Return (X, Y) of the center of cell containing provided text 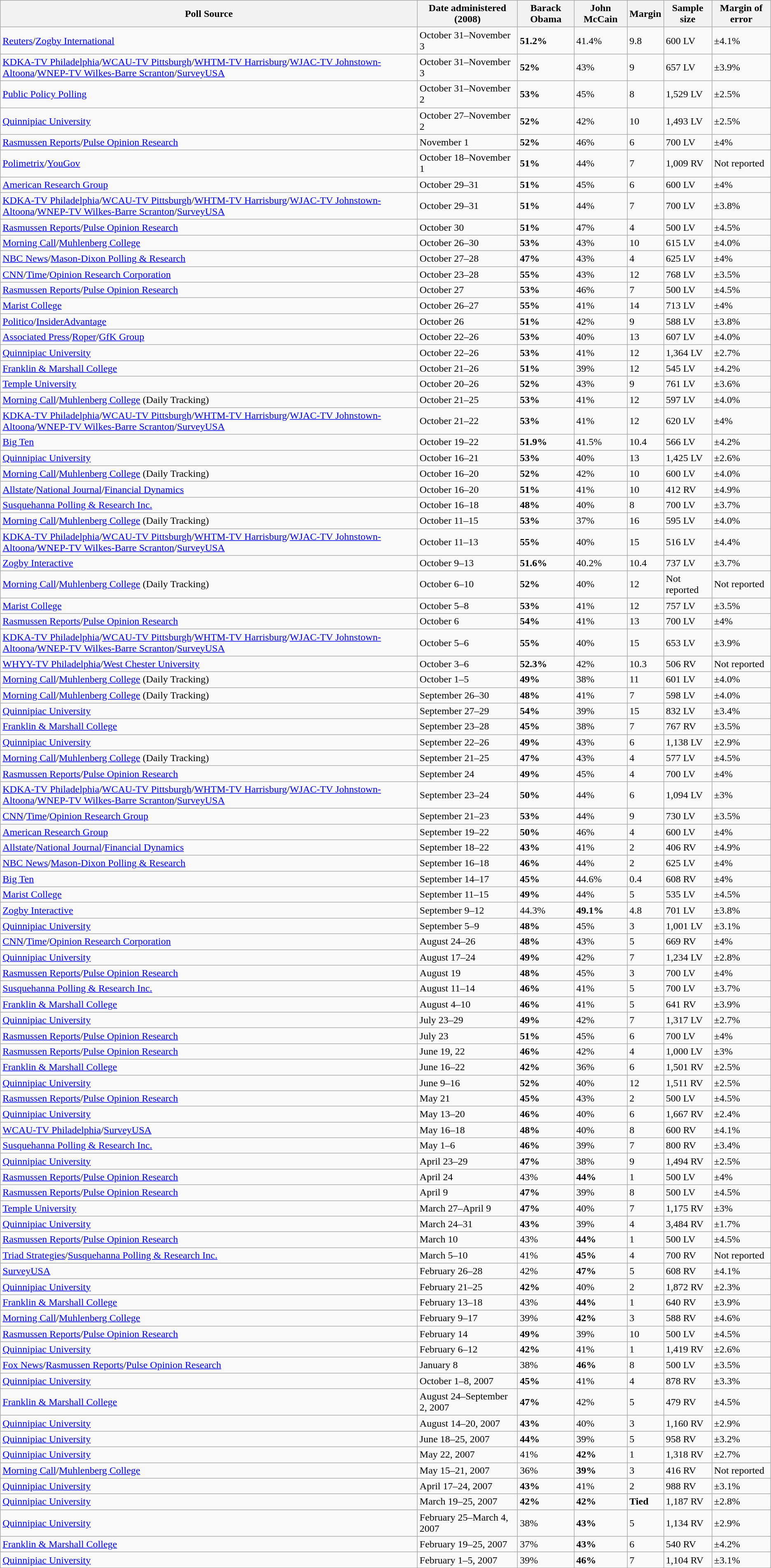
Sample size (688, 14)
±1.7% (741, 1224)
640 RV (688, 1302)
October 11–15 (467, 520)
October 26 (467, 321)
1,494 RV (688, 1161)
10.3 (645, 664)
September 27–29 (467, 711)
October 27–November 2 (467, 121)
September 26–30 (467, 695)
June 9–16 (467, 1083)
412 RV (688, 489)
February 19–25, 2007 (467, 1544)
Polimetrix/YouGov (209, 163)
May 21 (467, 1099)
June 19, 22 (467, 1051)
September 19–22 (467, 832)
577 LV (688, 758)
Margin (645, 14)
April 9 (467, 1193)
1,364 LV (688, 353)
October 19–22 (467, 442)
October 6 (467, 621)
588 LV (688, 321)
May 22, 2007 (467, 1455)
44.3% (546, 910)
878 RV (688, 1381)
41.4% (600, 40)
506 RV (688, 664)
757 LV (688, 606)
John McCain (600, 14)
March 10 (467, 1240)
September 23–28 (467, 727)
Margin of error (741, 14)
1,667 RV (688, 1114)
September 16–18 (467, 863)
Barack Obama (546, 14)
October 18–November 1 (467, 163)
July 23–29 (467, 1020)
March 19–25, 2007 (467, 1502)
16 (645, 520)
1,234 LV (688, 957)
1,009 RV (688, 163)
March 24–31 (467, 1224)
1,160 RV (688, 1423)
44.6% (600, 879)
0.4 (645, 879)
540 RV (688, 1544)
August 4–10 (467, 1004)
June 18–25, 2007 (467, 1439)
CNN/Time/Opinion Research Group (209, 816)
51.2% (546, 40)
October 5–6 (467, 643)
September 5–9 (467, 926)
4.8 (645, 910)
416 RV (688, 1470)
October 1–8, 2007 (467, 1381)
May 13–20 (467, 1114)
October 11–13 (467, 541)
1,529 LV (688, 94)
October 21–22 (467, 421)
Poll Source (209, 14)
February 13–18 (467, 1302)
September 9–12 (467, 910)
1,872 RV (688, 1287)
535 LV (688, 895)
October 5–8 (467, 606)
May 1–6 (467, 1146)
3,484 RV (688, 1224)
August 11–14 (467, 989)
±3.3% (741, 1381)
October 6–10 (467, 584)
October 3–6 (467, 664)
1,001 LV (688, 926)
September 21–25 (467, 758)
October 16–21 (467, 458)
March 27–April 9 (467, 1208)
±2.4% (741, 1114)
May 15–21, 2007 (467, 1470)
657 LV (688, 68)
October 20–26 (467, 384)
September 22–26 (467, 742)
April 24 (467, 1177)
701 LV (688, 910)
October 1–5 (467, 680)
600 RV (688, 1130)
51.6% (546, 563)
±2.3% (741, 1287)
51.9% (546, 442)
April 17–24, 2007 (467, 1486)
September 24 (467, 773)
Fox News/Rasmussen Reports/Pulse Opinion Research (209, 1365)
768 LV (688, 274)
October 30 (467, 227)
1,134 RV (688, 1523)
September 14–17 (467, 879)
October 9–13 (467, 563)
October 26–27 (467, 306)
1,317 LV (688, 1020)
±4.4% (741, 541)
1,187 RV (688, 1502)
588 RV (688, 1318)
669 RV (688, 942)
1,425 LV (688, 458)
1,000 LV (688, 1051)
800 RV (688, 1146)
713 LV (688, 306)
761 LV (688, 384)
988 RV (688, 1486)
February 25–March 4, 2007 (467, 1523)
Public Policy Polling (209, 94)
958 RV (688, 1439)
WCAU-TV Philadelphia/SurveyUSA (209, 1130)
October 26–30 (467, 243)
March 5–10 (467, 1255)
Triad Strategies/Susquehanna Polling & Research Inc. (209, 1255)
September 11–15 (467, 895)
Tied (645, 1502)
October 16–18 (467, 505)
737 LV (688, 563)
±3.2% (741, 1439)
1,493 LV (688, 121)
9.8 (645, 40)
February 14 (467, 1334)
607 LV (688, 337)
SurveyUSA (209, 1271)
566 LV (688, 442)
April 23–29 (467, 1161)
545 LV (688, 368)
730 LV (688, 816)
479 RV (688, 1402)
14 (645, 306)
620 LV (688, 421)
49.1% (600, 910)
1,104 RV (688, 1560)
±4.6% (741, 1318)
1,501 RV (688, 1067)
Reuters/Zogby International (209, 40)
February 9–17 (467, 1318)
±3.6% (741, 384)
October 23–28 (467, 274)
September 21–23 (467, 816)
516 LV (688, 541)
Politico/InsiderAdvantage (209, 321)
767 RV (688, 727)
598 LV (688, 695)
52.3% (546, 664)
October 21–25 (467, 400)
WHYY-TV Philadelphia/West Chester University (209, 664)
September 18–22 (467, 848)
August 24–26 (467, 942)
615 LV (688, 243)
40.2% (600, 563)
October 21–26 (467, 368)
June 16–22 (467, 1067)
August 24–September 2, 2007 (467, 1402)
1,094 LV (688, 795)
11 (645, 680)
406 RV (688, 848)
700 RV (688, 1255)
October 27 (467, 290)
597 LV (688, 400)
Date administered (2008) (467, 14)
May 16–18 (467, 1130)
January 8 (467, 1365)
653 LV (688, 643)
41.5% (600, 442)
August 19 (467, 973)
641 RV (688, 1004)
February 21–25 (467, 1287)
November 1 (467, 142)
1,419 RV (688, 1350)
February 26–28 (467, 1271)
1,511 RV (688, 1083)
595 LV (688, 520)
August 14–20, 2007 (467, 1423)
1,175 RV (688, 1208)
February 1–5, 2007 (467, 1560)
601 LV (688, 680)
1,318 RV (688, 1455)
October 27–28 (467, 258)
832 LV (688, 711)
October 31–November 2 (467, 94)
Associated Press/Roper/GfK Group (209, 337)
July 23 (467, 1036)
1,138 LV (688, 742)
August 17–24 (467, 957)
September 23–24 (467, 795)
February 6–12 (467, 1350)
